Capture the cell that displays the provided text and extract its (X, Y) central coordinate. 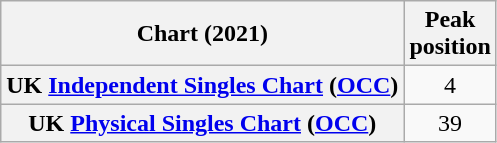
UK Physical Singles Chart (OCC) (202, 123)
4 (450, 85)
Chart (2021) (202, 34)
Peakposition (450, 34)
UK Independent Singles Chart (OCC) (202, 85)
39 (450, 123)
